Scan for the cell matching the given text and deliver its [X, Y] coordinate at center. 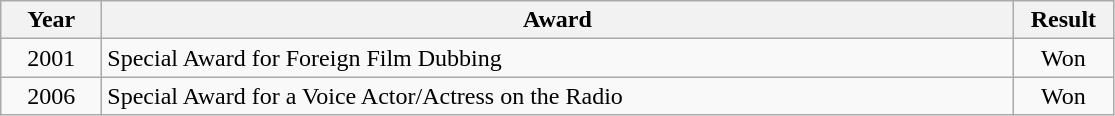
Year [52, 20]
Award [558, 20]
Special Award for Foreign Film Dubbing [558, 58]
Special Award for a Voice Actor/Actress on the Radio [558, 96]
Result [1064, 20]
2001 [52, 58]
2006 [52, 96]
